For the text-containing cell, return its midpoint in (x, y) coordinate format. 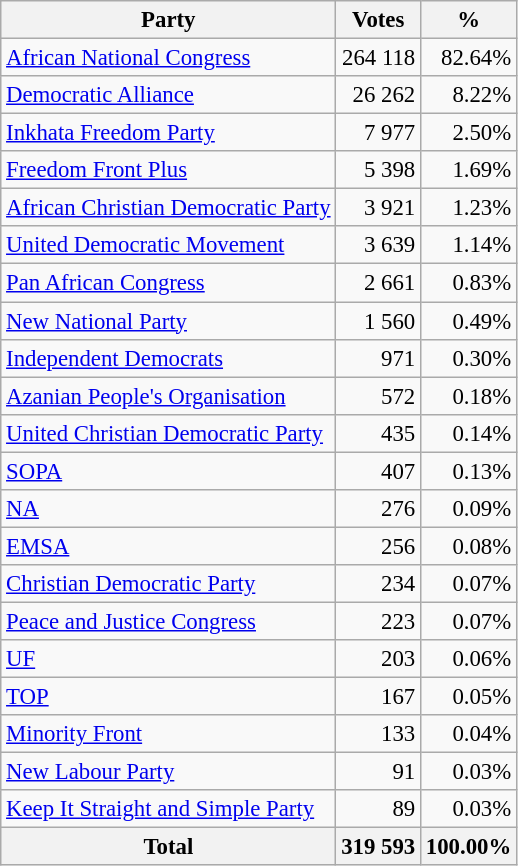
NA (168, 509)
Votes (378, 20)
United Christian Democratic Party (168, 433)
0.04% (469, 734)
234 (378, 584)
0.49% (469, 321)
223 (378, 621)
0.14% (469, 433)
Freedom Front Plus (168, 170)
100.00% (469, 847)
Total (168, 847)
SOPA (168, 471)
26 262 (378, 95)
3 921 (378, 208)
0.05% (469, 697)
% (469, 20)
1.14% (469, 245)
New Labour Party (168, 772)
3 639 (378, 245)
407 (378, 471)
264 118 (378, 58)
276 (378, 509)
African Christian Democratic Party (168, 208)
89 (378, 809)
435 (378, 433)
0.30% (469, 358)
Democratic Alliance (168, 95)
United Democratic Movement (168, 245)
2 661 (378, 283)
133 (378, 734)
572 (378, 396)
0.06% (469, 659)
2.50% (469, 133)
0.08% (469, 546)
5 398 (378, 170)
0.13% (469, 471)
0.18% (469, 396)
8.22% (469, 95)
Peace and Justice Congress (168, 621)
Azanian People's Organisation (168, 396)
Minority Front (168, 734)
Pan African Congress (168, 283)
TOP (168, 697)
1.69% (469, 170)
Keep It Straight and Simple Party (168, 809)
167 (378, 697)
0.83% (469, 283)
0.09% (469, 509)
203 (378, 659)
971 (378, 358)
UF (168, 659)
7 977 (378, 133)
82.64% (469, 58)
1 560 (378, 321)
Party (168, 20)
New National Party (168, 321)
Christian Democratic Party (168, 584)
African National Congress (168, 58)
256 (378, 546)
Independent Democrats (168, 358)
Inkhata Freedom Party (168, 133)
319 593 (378, 847)
1.23% (469, 208)
EMSA (168, 546)
91 (378, 772)
